Pinpoint the cell where the given text exists, returning its [X, Y] midpoint coordinate. 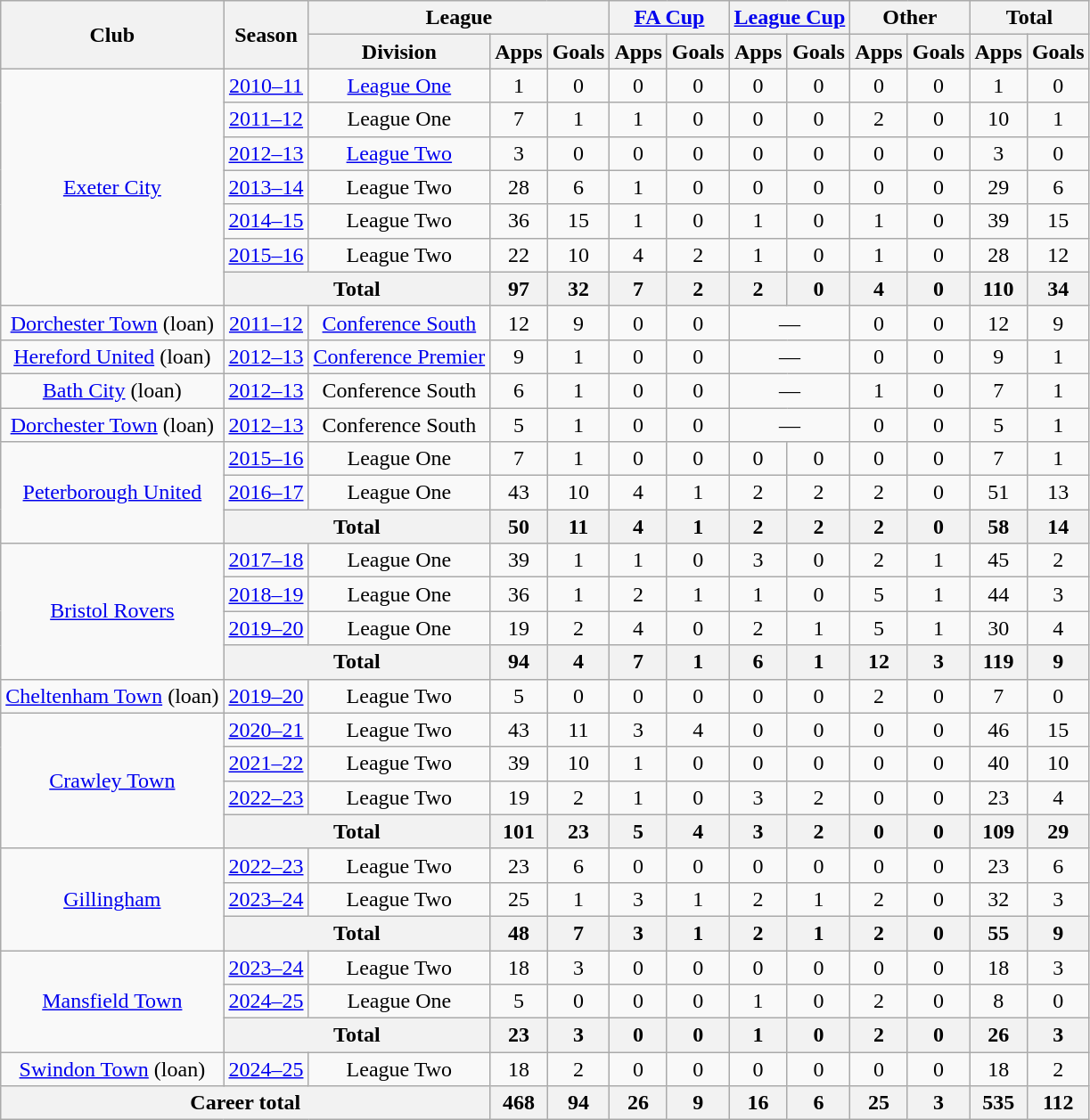
Season [266, 35]
51 [998, 493]
2021–22 [266, 764]
2020–21 [266, 730]
119 [998, 662]
16 [758, 1103]
2013–14 [266, 187]
2014–15 [266, 221]
48 [519, 933]
13 [1058, 493]
Career total [246, 1103]
2016–17 [266, 493]
468 [519, 1103]
Mansfield Town [112, 1001]
101 [519, 831]
44 [998, 594]
Division [399, 52]
112 [1058, 1103]
Peterborough United [112, 493]
34 [1058, 289]
Hereford United (loan) [112, 356]
2018–19 [266, 594]
97 [519, 289]
Bath City (loan) [112, 390]
55 [998, 933]
2010–11 [266, 86]
14 [1058, 527]
Conference Premier [399, 356]
109 [998, 831]
22 [519, 255]
League Cup [790, 18]
535 [998, 1103]
50 [519, 527]
58 [998, 527]
Gillingham [112, 899]
Other [910, 18]
Swindon Town (loan) [112, 1069]
30 [998, 628]
League [459, 18]
110 [998, 289]
FA Cup [669, 18]
Bristol Rovers [112, 611]
Club [112, 35]
40 [998, 764]
Exeter City [112, 187]
45 [998, 560]
46 [998, 730]
8 [998, 1001]
Cheltenham Town (loan) [112, 696]
2017–18 [266, 560]
Crawley Town [112, 781]
